From the cell containing the given text, extract its center point as [X, Y] coordinate. 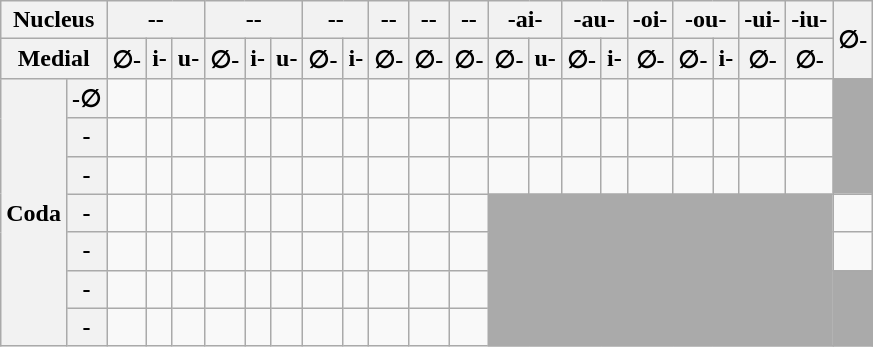
-oi- [650, 20]
-ai- [525, 20]
-∅ [86, 98]
Nucleus [54, 20]
Medial [54, 59]
-au- [594, 20]
-ui- [762, 20]
-iu- [810, 20]
-ou- [706, 20]
Coda [34, 212]
